Extract the [x, y] coordinate from the center of the cell holding the provided text.  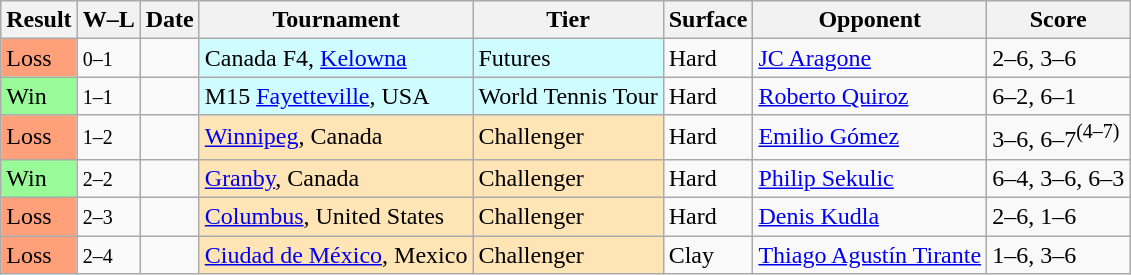
Ciudad de México, Mexico [336, 255]
JC Aragone [870, 58]
Result [39, 20]
Thiago Agustín Tirante [870, 255]
Score [1058, 20]
2–2 [108, 178]
Tier [568, 20]
0–1 [108, 58]
Granby, Canada [336, 178]
Roberto Quiroz [870, 96]
Emilio Gómez [870, 138]
3–6, 6–7(4–7) [1058, 138]
Denis Kudla [870, 217]
6–2, 6–1 [1058, 96]
2–4 [108, 255]
2–6, 3–6 [1058, 58]
2–6, 1–6 [1058, 217]
Surface [708, 20]
M15 Fayetteville, USA [336, 96]
1–2 [108, 138]
1–6, 3–6 [1058, 255]
Futures [568, 58]
Columbus, United States [336, 217]
Philip Sekulic [870, 178]
Winnipeg, Canada [336, 138]
W–L [108, 20]
World Tennis Tour [568, 96]
Tournament [336, 20]
Canada F4, Kelowna [336, 58]
Clay [708, 255]
Date [170, 20]
Opponent [870, 20]
1–1 [108, 96]
2–3 [108, 217]
6–4, 3–6, 6–3 [1058, 178]
